Find where the given text appears and provide that cell's center as (X, Y) coordinate. 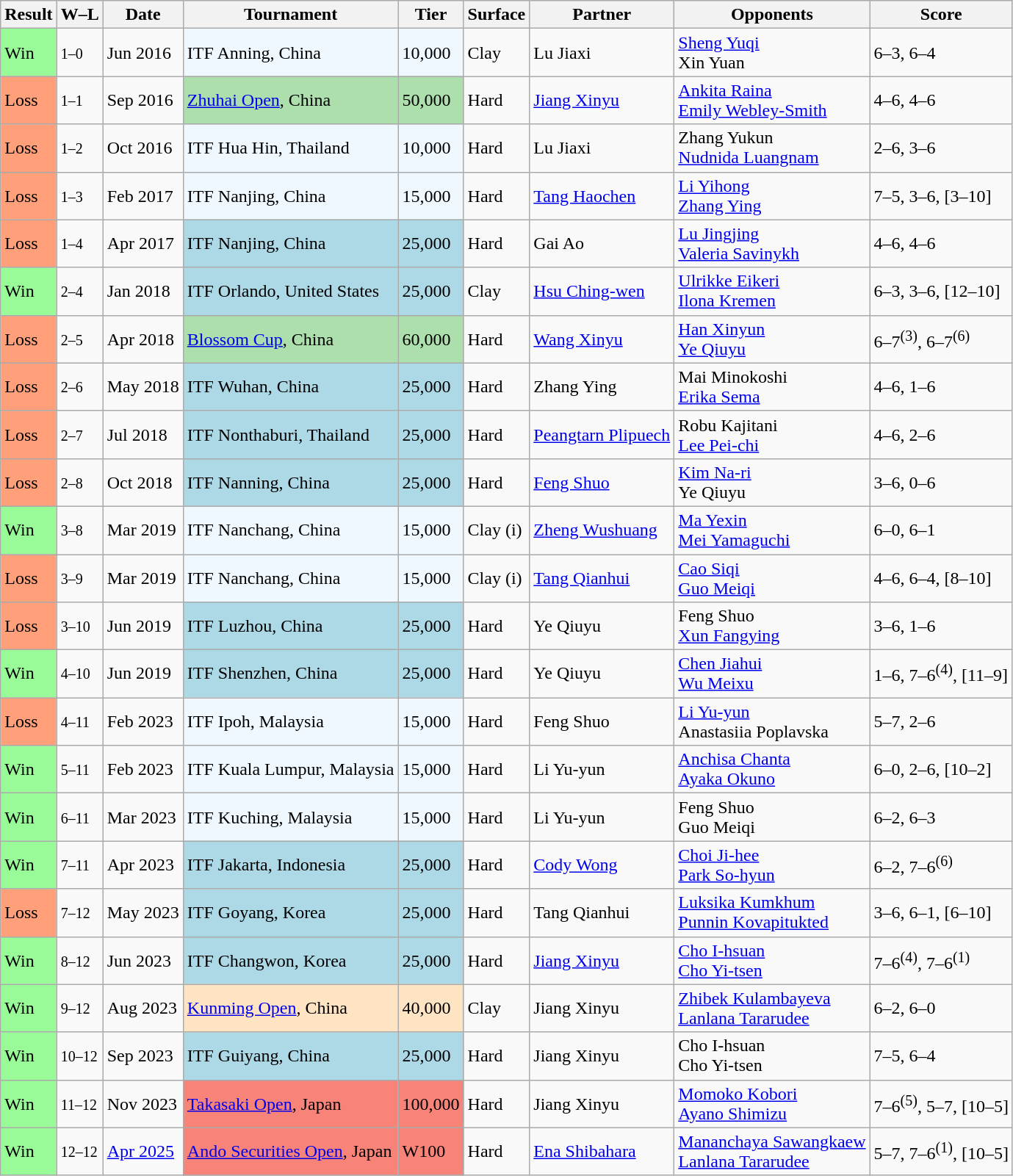
Sheng Yuqi Xin Yuan (772, 53)
6–3, 6–4 (941, 53)
3–9 (79, 577)
9–12 (79, 1008)
Jun 2016 (143, 53)
Opponents (772, 15)
Aug 2023 (143, 1008)
Li Yihong Zhang Ying (772, 195)
7–6(5), 5–7, [10–5] (941, 1103)
4–6, 6–4, [8–10] (941, 577)
7–5, 3–6, [3–10] (941, 195)
Anchisa Chanta Ayaka Okuno (772, 770)
W100 (430, 1152)
Feb 2017 (143, 195)
Date (143, 15)
Feng Shuo Xun Fangying (772, 626)
Choi Ji-hee Park So-hyun (772, 865)
4–6, 2–6 (941, 435)
Ma Yexin Mei Yamaguchi (772, 530)
1–6, 7–6(4), [11–9] (941, 674)
12–12 (79, 1152)
Hsu Ching-wen (602, 291)
Zheng Wushuang (602, 530)
2–8 (79, 482)
Mar 2023 (143, 817)
3–10 (79, 626)
ITF Kuala Lumpur, Malaysia (291, 770)
Zhang Ying (602, 386)
Li Yu-yun Anastasiia Poplavska (772, 721)
6–3, 3–6, [12–10] (941, 291)
Ena Shibahara (602, 1152)
Robu Kajitani Lee Pei-chi (772, 435)
Apr 2018 (143, 339)
1–0 (79, 53)
6–2, 6–0 (941, 1008)
ITF Nanning, China (291, 482)
6–0, 2–6, [10–2] (941, 770)
50,000 (430, 100)
3–6, 6–1, [6–10] (941, 912)
Jun 2023 (143, 961)
6–11 (79, 817)
Nov 2023 (143, 1103)
2–6 (79, 386)
Momoko Kobori Ayano Shimizu (772, 1103)
1–1 (79, 100)
2–7 (79, 435)
7–12 (79, 912)
6–2, 6–3 (941, 817)
Cao Siqi Guo Meiqi (772, 577)
2–4 (79, 291)
ITF Guiyang, China (291, 1056)
4–10 (79, 674)
Surface (497, 15)
Chen Jiahui Wu Meixu (772, 674)
6–2, 7–6(6) (941, 865)
ITF Goyang, Korea (291, 912)
1–3 (79, 195)
Kunming Open, China (291, 1008)
4–6, 1–6 (941, 386)
3–6, 0–6 (941, 482)
5–7, 7–6(1), [10–5] (941, 1152)
Jan 2018 (143, 291)
Jul 2018 (143, 435)
7–11 (79, 865)
Apr 2025 (143, 1152)
Tournament (291, 15)
2–5 (79, 339)
Luksika Kumkhum Punnin Kovapitukted (772, 912)
Score (941, 15)
Mai Minokoshi Erika Sema (772, 386)
Gai Ao (602, 244)
ITF Ipoh, Malaysia (291, 721)
Zhibek Kulambayeva Lanlana Tararudee (772, 1008)
Sep 2016 (143, 100)
ITF Jakarta, Indonesia (291, 865)
6–0, 6–1 (941, 530)
11–12 (79, 1103)
Sep 2023 (143, 1056)
ITF Wuhan, China (291, 386)
Ankita Raina Emily Webley-Smith (772, 100)
Blossom Cup, China (291, 339)
ITF Hua Hin, Thailand (291, 148)
Zhang Yukun Nudnida Luangnam (772, 148)
Result (29, 15)
Ulrikke Eikeri Ilona Kremen (772, 291)
ITF Anning, China (291, 53)
May 2023 (143, 912)
ITF Shenzhen, China (291, 674)
ITF Orlando, United States (291, 291)
2–6, 3–6 (941, 148)
W–L (79, 15)
1–4 (79, 244)
40,000 (430, 1008)
Kim Na-ri Ye Qiuyu (772, 482)
Wang Xinyu (602, 339)
ITF Luzhou, China (291, 626)
Lu Jingjing Valeria Savinykh (772, 244)
Takasaki Open, Japan (291, 1103)
Apr 2023 (143, 865)
60,000 (430, 339)
6–7(3), 6–7(6) (941, 339)
5–11 (79, 770)
100,000 (430, 1103)
Oct 2018 (143, 482)
Mananchaya Sawangkaew Lanlana Tararudee (772, 1152)
3–8 (79, 530)
10–12 (79, 1056)
ITF Nonthaburi, Thailand (291, 435)
7–5, 6–4 (941, 1056)
4–11 (79, 721)
Oct 2016 (143, 148)
7–6(4), 7–6(1) (941, 961)
3–6, 1–6 (941, 626)
ITF Changwon, Korea (291, 961)
Han Xinyun Ye Qiuyu (772, 339)
8–12 (79, 961)
Cody Wong (602, 865)
Ando Securities Open, Japan (291, 1152)
Zhuhai Open, China (291, 100)
Tier (430, 15)
ITF Kuching, Malaysia (291, 817)
5–7, 2–6 (941, 721)
Partner (602, 15)
Feng Shuo Guo Meiqi (772, 817)
Apr 2017 (143, 244)
Peangtarn Plipuech (602, 435)
May 2018 (143, 386)
Tang Haochen (602, 195)
1–2 (79, 148)
